Capture the cell that displays the provided text and extract its [x, y] central coordinate. 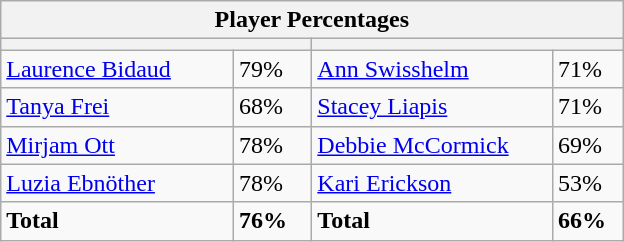
Mirjam Ott [118, 145]
Debbie McCormick [432, 145]
Stacey Liapis [432, 107]
69% [588, 145]
Kari Erickson [432, 183]
53% [588, 183]
Tanya Frei [118, 107]
66% [588, 221]
Ann Swisshelm [432, 69]
79% [273, 69]
Laurence Bidaud [118, 69]
Luzia Ebnöther [118, 183]
68% [273, 107]
Player Percentages [312, 20]
76% [273, 221]
